Output the [x, y] coordinate of the center of the cell containing the given text.  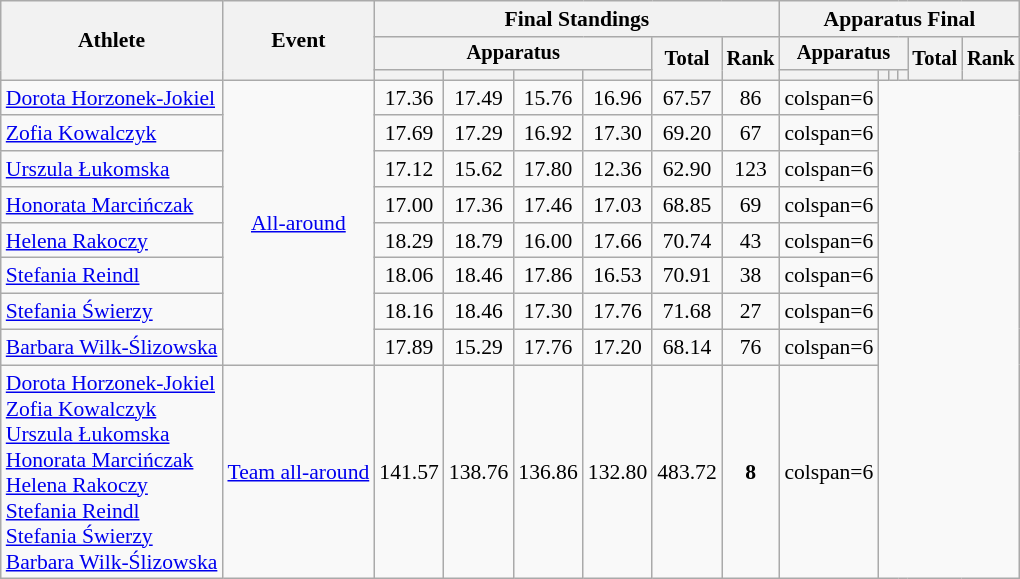
Dorota Horzonek-JokielZofia KowalczykUrszula ŁukomskaHonorata MarcińczakHelena RakoczyStefania ReindlStefania ŚwierzyBarbara Wilk-Ślizowska [112, 472]
15.76 [548, 98]
86 [751, 98]
17.49 [478, 98]
76 [751, 348]
Stefania Świerzy [112, 312]
17.12 [408, 169]
70.91 [686, 276]
67.57 [686, 98]
17.80 [548, 169]
69.20 [686, 134]
16.96 [618, 98]
16.53 [618, 276]
69 [751, 205]
67 [751, 134]
15.62 [478, 169]
123 [751, 169]
43 [751, 241]
16.00 [548, 241]
18.16 [408, 312]
Event [298, 40]
27 [751, 312]
8 [751, 472]
Team all-around [298, 472]
38 [751, 276]
17.03 [618, 205]
17.20 [618, 348]
17.86 [548, 276]
132.80 [618, 472]
68.85 [686, 205]
Honorata Marcińczak [112, 205]
Stefania Reindl [112, 276]
18.79 [478, 241]
136.86 [548, 472]
18.29 [408, 241]
17.46 [548, 205]
17.89 [408, 348]
Zofia Kowalczyk [112, 134]
Final Standings [576, 19]
15.29 [478, 348]
70.74 [686, 241]
Helena Rakoczy [112, 241]
12.36 [618, 169]
16.92 [548, 134]
62.90 [686, 169]
138.76 [478, 472]
Athlete [112, 40]
17.29 [478, 134]
Apparatus Final [899, 19]
141.57 [408, 472]
483.72 [686, 472]
All-around [298, 222]
Barbara Wilk-Ślizowska [112, 348]
17.00 [408, 205]
Dorota Horzonek-Jokiel [112, 98]
18.06 [408, 276]
17.69 [408, 134]
17.66 [618, 241]
68.14 [686, 348]
Urszula Łukomska [112, 169]
71.68 [686, 312]
